Output the (x, y) coordinate of the center of the cell containing the given text.  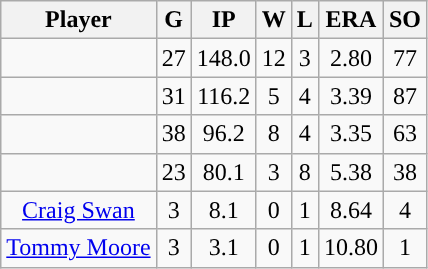
3.39 (350, 96)
12 (274, 58)
3.1 (224, 248)
148.0 (224, 58)
W (274, 20)
23 (174, 172)
8.64 (350, 210)
G (174, 20)
IP (224, 20)
80.1 (224, 172)
Craig Swan (78, 210)
87 (404, 96)
L (304, 20)
116.2 (224, 96)
Tommy Moore (78, 248)
63 (404, 134)
77 (404, 58)
2.80 (350, 58)
5 (274, 96)
3.35 (350, 134)
31 (174, 96)
96.2 (224, 134)
ERA (350, 20)
27 (174, 58)
10.80 (350, 248)
8.1 (224, 210)
SO (404, 20)
5.38 (350, 172)
Player (78, 20)
